Pinpoint the cell where the given text exists, returning its (x, y) midpoint coordinate. 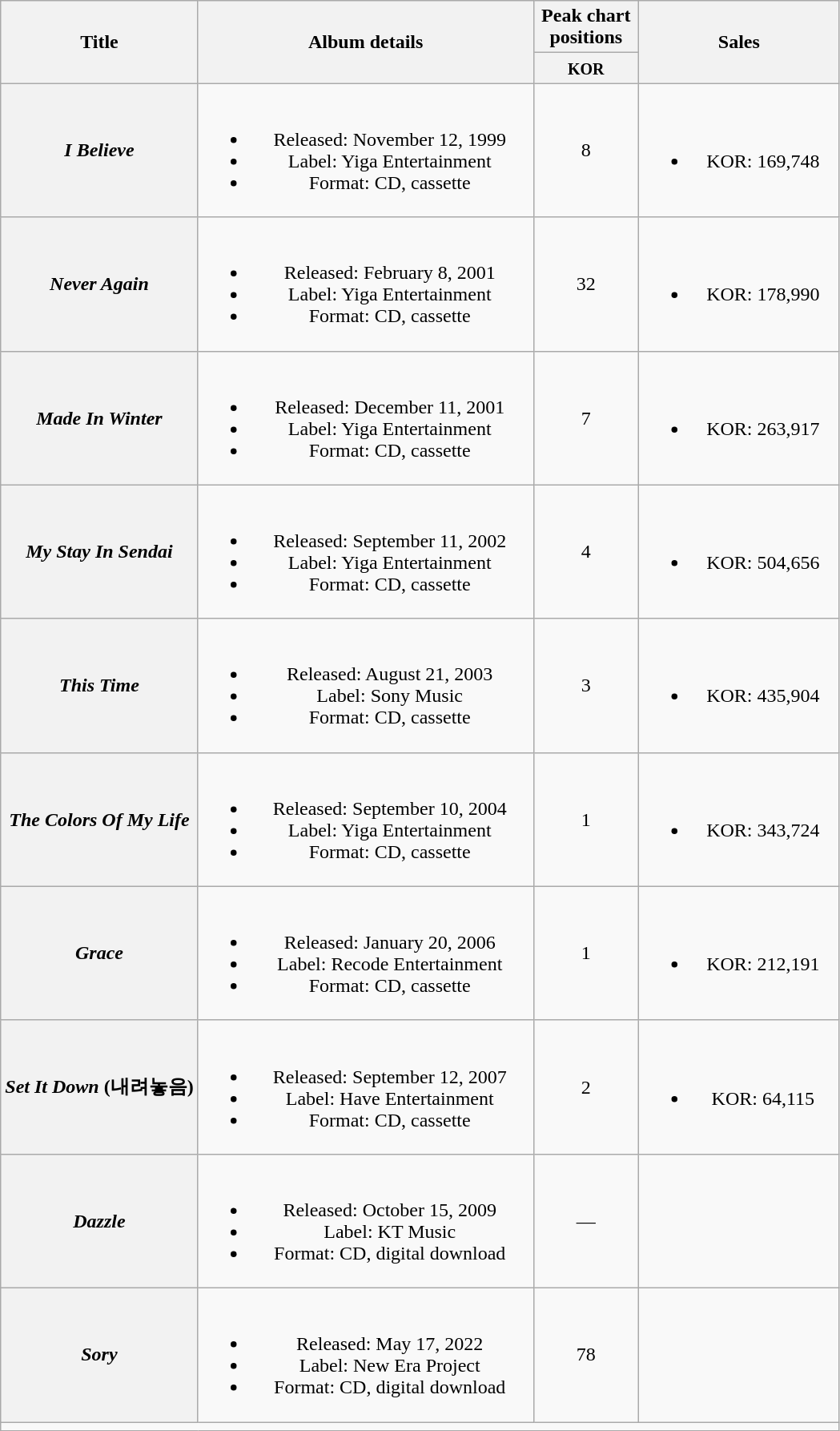
2 (586, 1086)
KOR (586, 68)
Never Again (99, 284)
Sales (738, 42)
78 (586, 1354)
Released: November 12, 1999Label: Yiga EntertainmentFormat: CD, cassette (365, 151)
7 (586, 418)
Released: September 11, 2002Label: Yiga EntertainmentFormat: CD, cassette (365, 551)
Released: December 11, 2001Label: Yiga EntertainmentFormat: CD, cassette (365, 418)
Released: September 12, 2007Label: Have EntertainmentFormat: CD, cassette (365, 1086)
Peak chart positions (586, 27)
KOR: 212,191 (738, 953)
Album details (365, 42)
KOR: 504,656 (738, 551)
Released: January 20, 2006Label: Recode EntertainmentFormat: CD, cassette (365, 953)
My Stay In Sendai (99, 551)
Grace (99, 953)
8 (586, 151)
Released: May 17, 2022Label: New Era ProjectFormat: CD, digital download (365, 1354)
KOR: 343,724 (738, 819)
Released: August 21, 2003Label: Sony MusicFormat: CD, cassette (365, 686)
KOR: 435,904 (738, 686)
Released: October 15, 2009Label: KT MusicFormat: CD, digital download (365, 1221)
Sory (99, 1354)
KOR: 178,990 (738, 284)
KOR: 169,748 (738, 151)
KOR: 64,115 (738, 1086)
32 (586, 284)
Made In Winter (99, 418)
Title (99, 42)
Released: February 8, 2001Label: Yiga EntertainmentFormat: CD, cassette (365, 284)
KOR: 263,917 (738, 418)
Released: September 10, 2004Label: Yiga EntertainmentFormat: CD, cassette (365, 819)
Dazzle (99, 1221)
I Believe (99, 151)
4 (586, 551)
The Colors Of My Life (99, 819)
3 (586, 686)
— (586, 1221)
Set It Down (내려놓음) (99, 1086)
This Time (99, 686)
